Pinpoint the cell where the given text exists, returning its [x, y] midpoint coordinate. 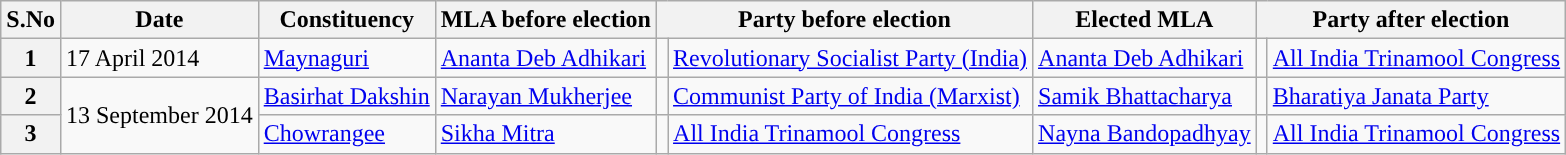
13 September 2014 [159, 115]
Chowrangee [346, 134]
MLA before election [546, 20]
Sikha Mitra [546, 134]
Elected MLA [1145, 20]
S.No [31, 20]
Date [159, 20]
Bharatiya Janata Party [1416, 96]
3 [31, 134]
Basirhat Dakshin [346, 96]
Nayna Bandopadhyay [1145, 134]
17 April 2014 [159, 58]
Communist Party of India (Marxist) [850, 96]
1 [31, 58]
Samik Bhattacharya [1145, 96]
Constituency [346, 20]
Maynaguri [346, 58]
Narayan Mukherjee [546, 96]
2 [31, 96]
Revolutionary Socialist Party (India) [850, 58]
Party before election [844, 20]
Party after election [1410, 20]
